Output the (x, y) coordinate of the center of the cell containing the given text.  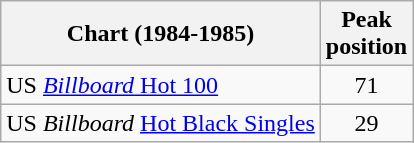
71 (366, 85)
US Billboard Hot 100 (161, 85)
US Billboard Hot Black Singles (161, 123)
29 (366, 123)
Peakposition (366, 34)
Chart (1984-1985) (161, 34)
